Find where the given text appears and provide that cell's center as (x, y) coordinate. 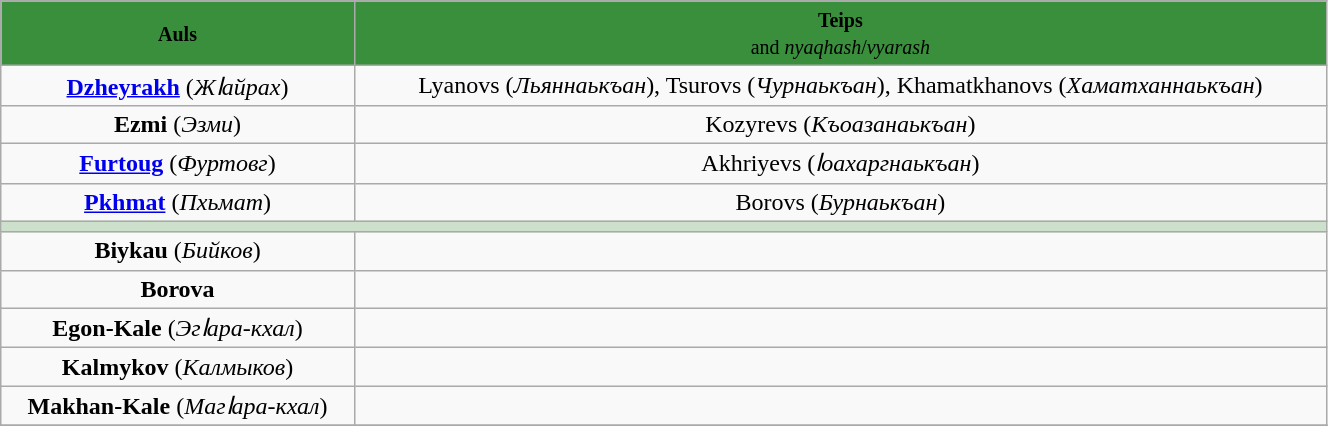
Kalmykov (Калмыков) (178, 367)
Teips and nyaqhash/vyarash (840, 34)
Dzheyrakh (Жӏайрах) (178, 86)
Pkhmat (Пхьмат) (178, 202)
Biykau (Бийков) (178, 251)
Ezmi (Эзми) (178, 124)
Akhriyevs (ӏоахаргнаькъан) (840, 163)
Borova (178, 289)
Egon-Kale (Эгӏара-кхал) (178, 328)
Furtoug (Фуртовг) (178, 163)
Lyanovs (Льяннаькъан), Tsurovs (Чурнаькъан), Khamatkhanovs (Хаматханнаькъан) (840, 86)
Makhan-Kale (Maгӏapa-кхал) (178, 406)
Auls (178, 34)
Kozyrevs (Къоазанаькъан) (840, 124)
Borovs (Бурнаькъан) (840, 202)
